Output the [X, Y] coordinate of the center of the cell containing the given text.  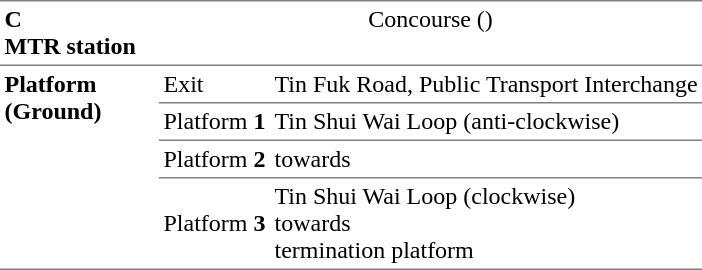
towards [486, 160]
Platform 1 [214, 123]
Platform 2 [214, 160]
Concourse () [430, 33]
Tin Shui Wai Loop (anti-clockwise) [486, 123]
Exit [214, 85]
Platform 3 [214, 224]
CMTR station [80, 33]
Platform(Ground) [80, 168]
Tin Fuk Road, Public Transport Interchange [486, 85]
Tin Shui Wai Loop (clockwise) towards termination platform [486, 224]
